Return the (X, Y) coordinate for the center point of the cell that contains the specified text.  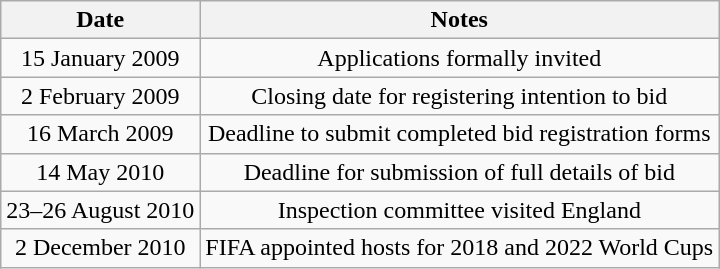
15 January 2009 (100, 58)
Applications formally invited (460, 58)
Closing date for registering intention to bid (460, 96)
2 February 2009 (100, 96)
23–26 August 2010 (100, 210)
14 May 2010 (100, 172)
16 March 2009 (100, 134)
2 December 2010 (100, 248)
Date (100, 20)
Deadline to submit completed bid registration forms (460, 134)
Inspection committee visited England (460, 210)
Notes (460, 20)
Deadline for submission of full details of bid (460, 172)
FIFA appointed hosts for 2018 and 2022 World Cups (460, 248)
